Find where the given text appears and provide that cell's center as [x, y] coordinate. 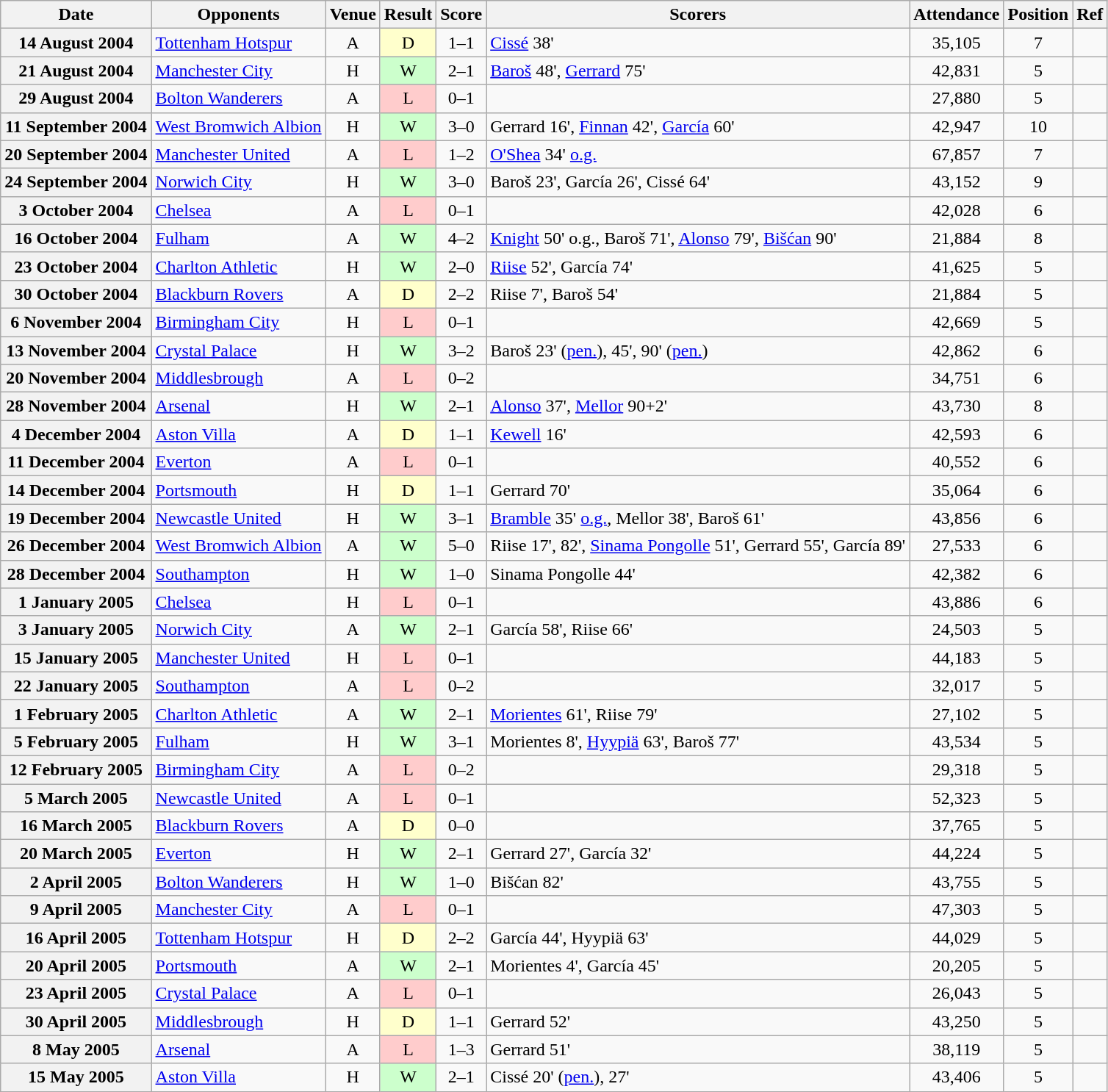
27,102 [957, 714]
Riise 17', 82', Sinama Pongolle 51', Gerrard 55', García 89' [698, 546]
26,043 [957, 994]
3 January 2005 [76, 630]
Ref [1090, 15]
8 May 2005 [76, 1049]
44,224 [957, 854]
24,503 [957, 630]
26 December 2004 [76, 546]
10 [1038, 126]
35,105 [957, 43]
Morientes 4', García 45' [698, 966]
2 April 2005 [76, 882]
42,862 [957, 351]
15 January 2005 [76, 658]
6 November 2004 [76, 322]
Cissé 38' [698, 43]
Scorers [698, 15]
35,064 [957, 490]
20 March 2005 [76, 854]
Knight 50' o.g., Baroš 71', Alonso 79', Bišćan 90' [698, 238]
43,250 [957, 1021]
42,382 [957, 574]
García 44', Hyypiä 63' [698, 938]
12 February 2005 [76, 769]
16 March 2005 [76, 826]
40,552 [957, 462]
42,028 [957, 210]
Bramble 35' o.g., Mellor 38', Baroš 61' [698, 518]
28 November 2004 [76, 406]
19 December 2004 [76, 518]
43,534 [957, 741]
43,886 [957, 602]
Riise 52', García 74' [698, 266]
41,625 [957, 266]
52,323 [957, 797]
5 March 2005 [76, 797]
15 May 2005 [76, 1077]
0–0 [461, 826]
Gerrard 16', Finnan 42', García 60' [698, 126]
1–3 [461, 1049]
Attendance [957, 15]
Position [1038, 15]
23 October 2004 [76, 266]
42,831 [957, 71]
4 December 2004 [76, 434]
24 September 2004 [76, 182]
13 November 2004 [76, 351]
Gerrard 27', García 32' [698, 854]
34,751 [957, 378]
11 September 2004 [76, 126]
42,947 [957, 126]
37,765 [957, 826]
9 April 2005 [76, 910]
20 April 2005 [76, 966]
44,183 [957, 658]
44,029 [957, 938]
38,119 [957, 1049]
27,533 [957, 546]
Gerrard 70' [698, 490]
27,880 [957, 98]
Score [461, 15]
16 October 2004 [76, 238]
43,755 [957, 882]
29,318 [957, 769]
32,017 [957, 686]
Riise 7', Baroš 54' [698, 294]
Cissé 20' (pen.), 27' [698, 1077]
43,730 [957, 406]
42,593 [957, 434]
1 February 2005 [76, 714]
11 December 2004 [76, 462]
30 April 2005 [76, 1021]
García 58', Riise 66' [698, 630]
Baroš 48', Gerrard 75' [698, 71]
43,406 [957, 1077]
Gerrard 52' [698, 1021]
14 December 2004 [76, 490]
Date [76, 15]
1–2 [461, 154]
5 February 2005 [76, 741]
Morientes 8', Hyypiä 63', Baroš 77' [698, 741]
67,857 [957, 154]
3–2 [461, 351]
Gerrard 51' [698, 1049]
30 October 2004 [76, 294]
14 August 2004 [76, 43]
22 January 2005 [76, 686]
3 October 2004 [76, 210]
21 August 2004 [76, 71]
20 September 2004 [76, 154]
Venue [353, 15]
Morientes 61', Riise 79' [698, 714]
20 November 2004 [76, 378]
Alonso 37', Mellor 90+2' [698, 406]
Baroš 23', García 26', Cissé 64' [698, 182]
28 December 2004 [76, 574]
43,152 [957, 182]
9 [1038, 182]
20,205 [957, 966]
Kewell 16' [698, 434]
43,856 [957, 518]
4–2 [461, 238]
2–0 [461, 266]
Sinama Pongolle 44' [698, 574]
16 April 2005 [76, 938]
Opponents [238, 15]
23 April 2005 [76, 994]
Baroš 23' (pen.), 45', 90' (pen.) [698, 351]
1 January 2005 [76, 602]
Bišćan 82' [698, 882]
29 August 2004 [76, 98]
O'Shea 34' o.g. [698, 154]
47,303 [957, 910]
5–0 [461, 546]
42,669 [957, 322]
Result [408, 15]
